Return (x, y) of the center of cell containing provided text 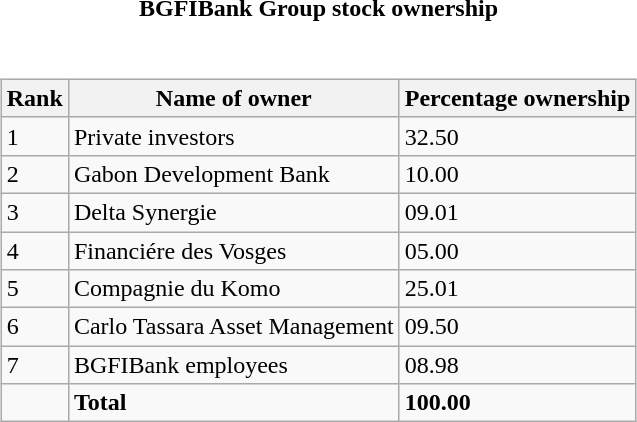
09.01 (518, 212)
32.50 (518, 136)
10.00 (518, 174)
4 (34, 251)
1 (34, 136)
Private investors (234, 136)
Carlo Tassara Asset Management (234, 327)
Name of owner (234, 98)
100.00 (518, 403)
Total (234, 403)
25.01 (518, 289)
5 (34, 289)
Compagnie du Komo (234, 289)
Rank (34, 98)
08.98 (518, 365)
Gabon Development Bank (234, 174)
6 (34, 327)
2 (34, 174)
Percentage ownership (518, 98)
Financiére des Vosges (234, 251)
05.00 (518, 251)
09.50 (518, 327)
Delta Synergie (234, 212)
3 (34, 212)
BGFIBank employees (234, 365)
7 (34, 365)
